Scan for the cell matching the given text and deliver its [X, Y] coordinate at center. 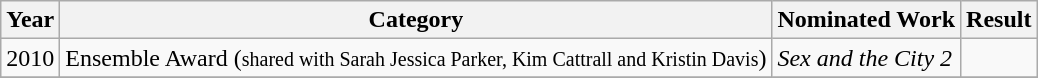
Year [30, 20]
Sex and the City 2 [866, 58]
2010 [30, 58]
Category [416, 20]
Ensemble Award (shared with Sarah Jessica Parker, Kim Cattrall and Kristin Davis) [416, 58]
Nominated Work [866, 20]
Result [999, 20]
